Capture the cell that displays the provided text and extract its [X, Y] central coordinate. 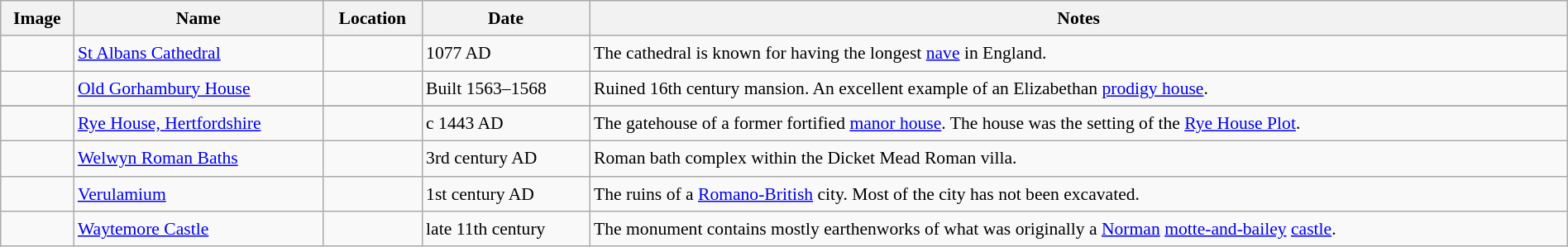
Notes [1078, 18]
The monument contains mostly earthenworks of what was originally a Norman motte-and-bailey castle. [1078, 230]
late 11th century [506, 230]
Rye House, Hertfordshire [198, 124]
St Albans Cathedral [198, 55]
1077 AD [506, 55]
Ruined 16th century mansion. An excellent example of an Elizabethan prodigy house. [1078, 89]
Waytemore Castle [198, 230]
Image [37, 18]
1st century AD [506, 195]
The ruins of a Romano-British city. Most of the city has not been excavated. [1078, 195]
Date [506, 18]
Location [372, 18]
Roman bath complex within the Dicket Mead Roman villa. [1078, 159]
Verulamium [198, 195]
Old Gorhambury House [198, 89]
3rd century AD [506, 159]
c 1443 AD [506, 124]
Built 1563–1568 [506, 89]
The gatehouse of a former fortified manor house. The house was the setting of the Rye House Plot. [1078, 124]
Welwyn Roman Baths [198, 159]
The cathedral is known for having the longest nave in England. [1078, 55]
Name [198, 18]
